Provide the [x, y] coordinate of the cell's center where the given text is located.  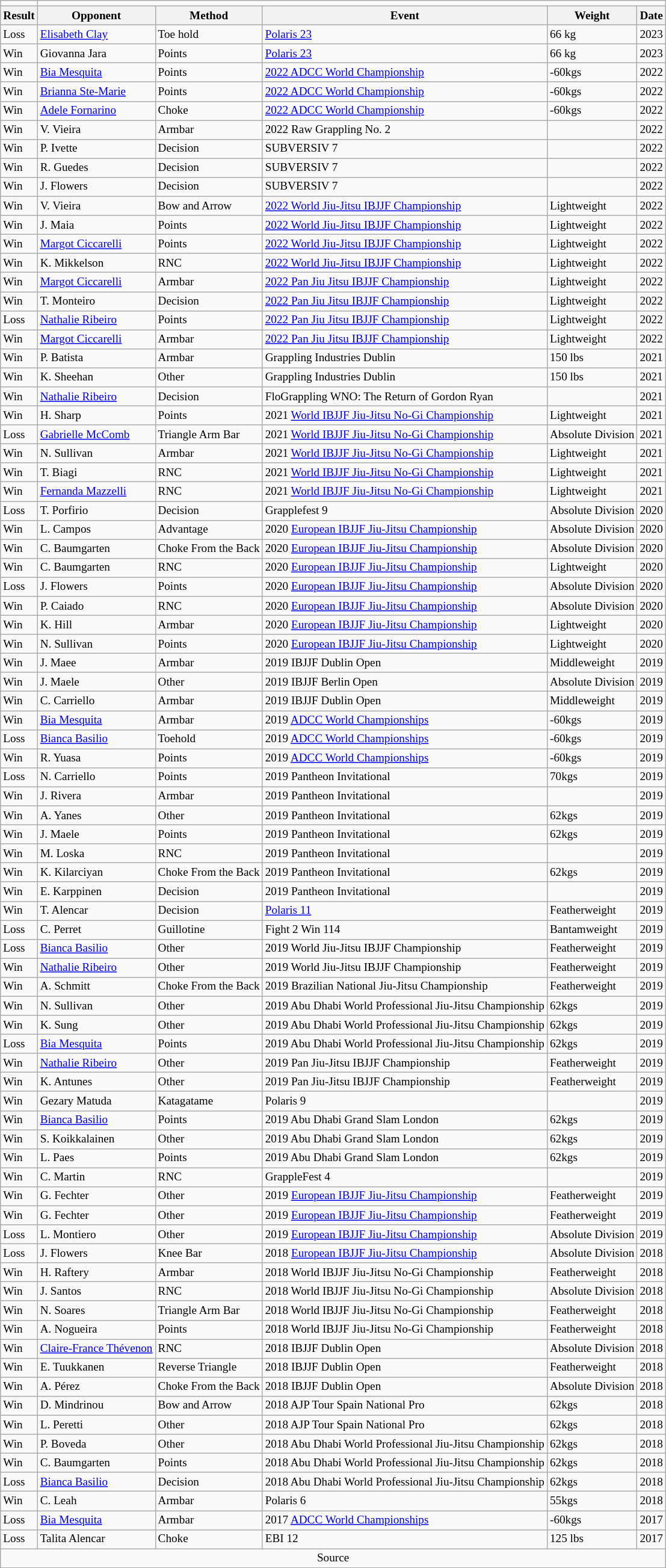
H. Raftery [96, 1272]
A. Yanes [96, 816]
2017 ADCC World Championships [404, 1520]
2022 Raw Grappling No. 2 [404, 130]
Date [652, 16]
Giovanna Jara [96, 54]
Toehold [209, 739]
K. Sung [96, 1025]
Polaris 11 [404, 911]
C. Perret [96, 929]
K. Hill [96, 625]
R. Yuasa [96, 758]
Bantamweight [592, 929]
Adele Fornarino [96, 111]
2019 Brazilian National Jiu-Jitsu Championship [404, 987]
Weight [592, 16]
Source [333, 1558]
T. Monteiro [96, 301]
L. Paes [96, 1158]
Polaris 9 [404, 1101]
GrappleFest 4 [404, 1177]
L. Peretti [96, 1425]
T. Porfirio [96, 510]
Opponent [96, 16]
P. Boveda [96, 1444]
A. Pérez [96, 1387]
70kgs [592, 777]
N. Soares [96, 1310]
Event [404, 16]
A. Schmitt [96, 987]
Result [19, 16]
Elisabeth Clay [96, 34]
Talita Alencar [96, 1539]
Method [209, 16]
K. Antunes [96, 1082]
S. Koikkalainen [96, 1139]
K. Mikkelson [96, 263]
P. Caiado [96, 606]
125 lbs [592, 1539]
EBI 12 [404, 1539]
P. Batista [96, 358]
55kgs [592, 1501]
Gabrielle McComb [96, 435]
C. Martin [96, 1177]
Grapplefest 9 [404, 510]
Polaris 6 [404, 1501]
T. Biagi [96, 473]
P. Ivette [96, 149]
Brianna Ste-Marie [96, 91]
A. Nogueira [96, 1330]
Katagatame [209, 1101]
2019 IBJJF Berlin Open [404, 682]
Reverse Triangle [209, 1368]
FloGrappling WNO: The Return of Gordon Ryan [404, 396]
Toe hold [209, 34]
C. Carriello [96, 701]
R. Guedes [96, 168]
E. Tuukkanen [96, 1368]
Guillotine [209, 929]
H. Sharp [96, 415]
T. Alencar [96, 911]
D. Mindrinou [96, 1405]
N. Carriello [96, 777]
Knee Bar [209, 1253]
K. Kilarciyan [96, 873]
M. Loska [96, 854]
Gezary Matuda [96, 1101]
2018 European IBJJF Jiu-Jitsu Championship [404, 1253]
L. Campos [96, 530]
Claire-France Thévenon [96, 1349]
Advantage [209, 530]
K. Sheehan [96, 377]
C. Leah [96, 1501]
Fernanda Mazzelli [96, 492]
Fight 2 Win 114 [404, 929]
J. Santos [96, 1292]
E. Karppinen [96, 891]
J. Rivera [96, 796]
J. Maia [96, 225]
L. Montiero [96, 1235]
J. Maee [96, 663]
